Find where the given text appears and provide that cell's center as (X, Y) coordinate. 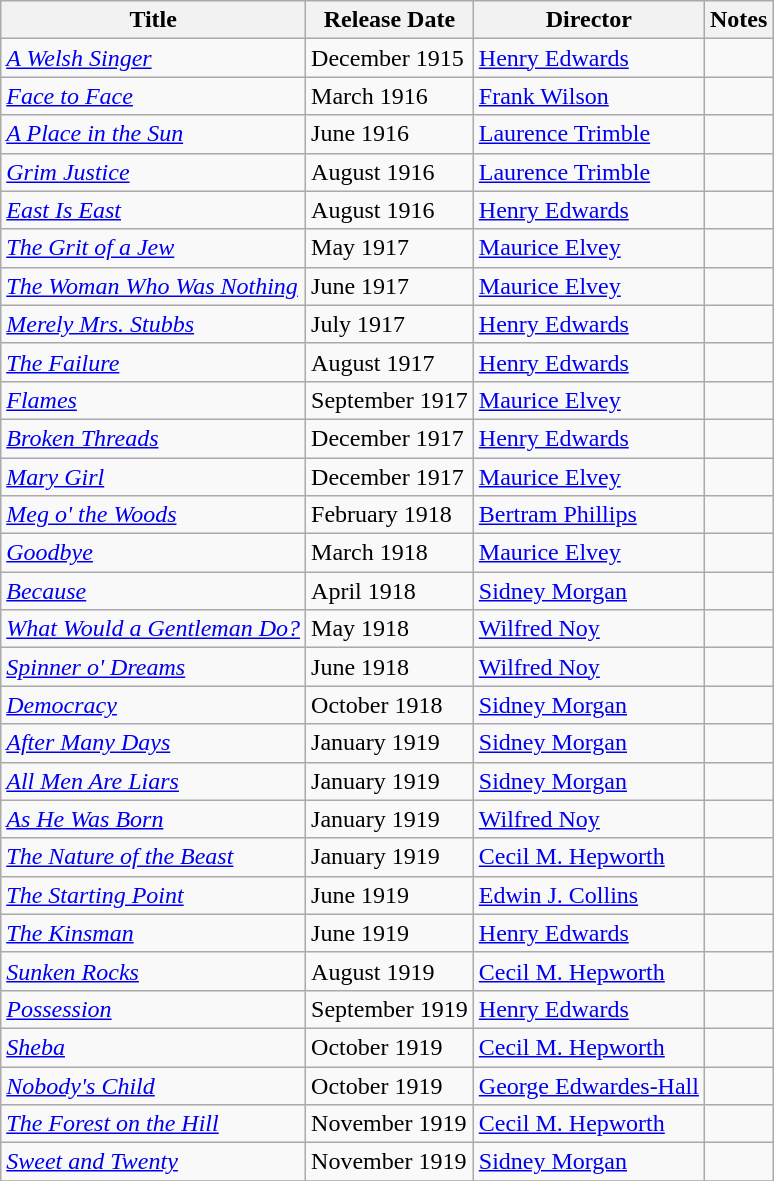
Sheba (154, 1047)
Edwin J. Collins (588, 895)
Merely Mrs. Stubbs (154, 324)
What Would a Gentleman Do? (154, 629)
The Nature of the Beast (154, 857)
Because (154, 591)
George Edwardes-Hall (588, 1085)
February 1918 (390, 515)
The Grit of a Jew (154, 248)
August 1919 (390, 971)
After Many Days (154, 743)
The Starting Point (154, 895)
September 1917 (390, 400)
The Woman Who Was Nothing (154, 286)
Sunken Rocks (154, 971)
Goodbye (154, 553)
Broken Threads (154, 438)
Mary Girl (154, 477)
A Place in the Sun (154, 134)
As He Was Born (154, 819)
The Kinsman (154, 933)
August 1917 (390, 362)
Release Date (390, 20)
The Forest on the Hill (154, 1124)
All Men Are Liars (154, 781)
Meg o' the Woods (154, 515)
Sweet and Twenty (154, 1162)
April 1918 (390, 591)
March 1916 (390, 96)
March 1918 (390, 553)
East Is East (154, 210)
Bertram Phillips (588, 515)
Frank Wilson (588, 96)
Grim Justice (154, 172)
Face to Face (154, 96)
Nobody's Child (154, 1085)
Director (588, 20)
Possession (154, 1009)
June 1916 (390, 134)
May 1917 (390, 248)
Spinner o' Dreams (154, 667)
Democracy (154, 705)
December 1915 (390, 58)
June 1917 (390, 286)
October 1918 (390, 705)
Title (154, 20)
June 1918 (390, 667)
July 1917 (390, 324)
Notes (738, 20)
Flames (154, 400)
A Welsh Singer (154, 58)
May 1918 (390, 629)
September 1919 (390, 1009)
The Failure (154, 362)
